Search for the cell housing the specified text and yield its (X, Y) center coordinate. 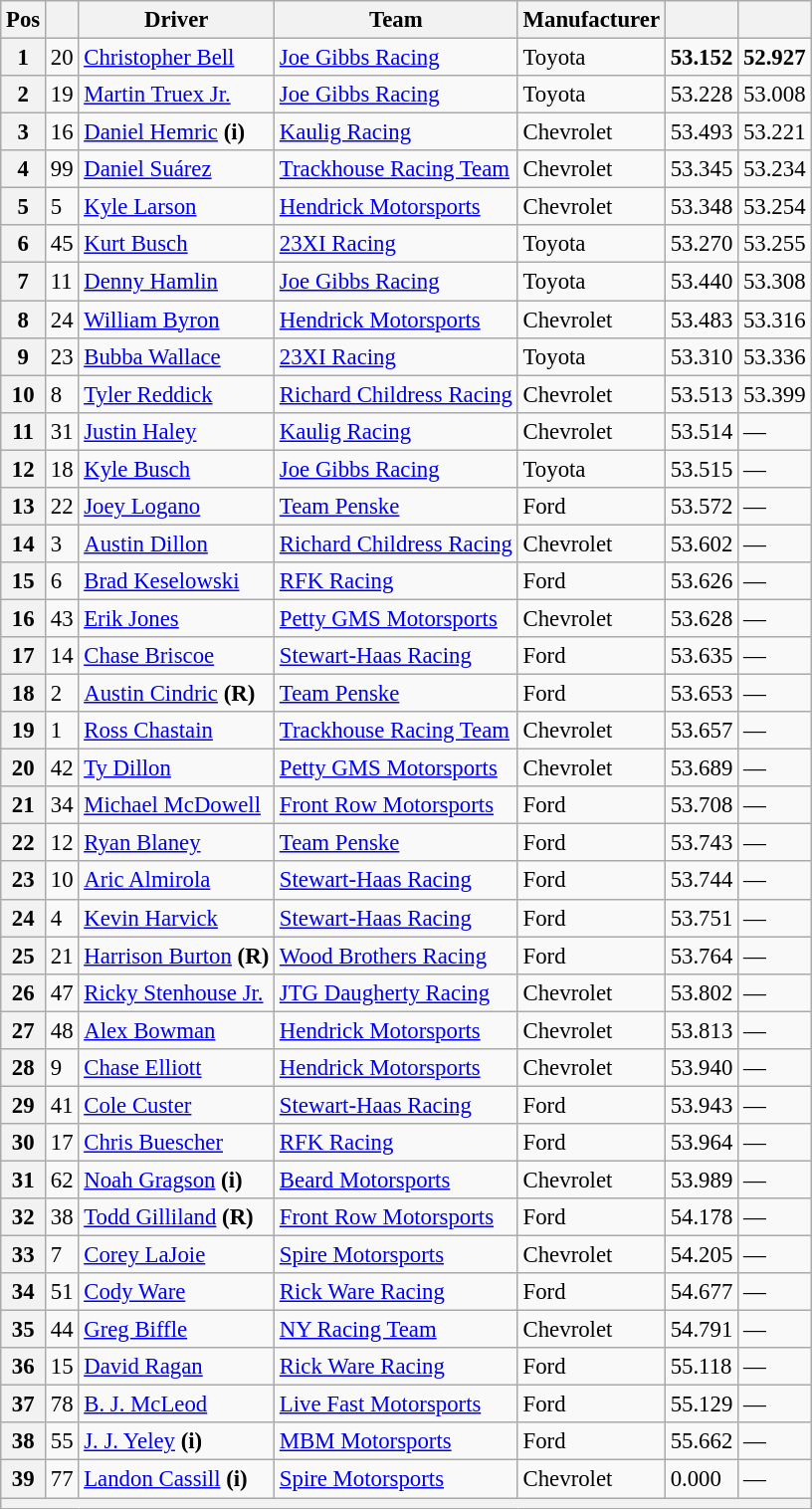
53.743 (701, 843)
Noah Gragson (i) (177, 1180)
35 (24, 1330)
JTG Daugherty Racing (396, 992)
53.513 (701, 394)
Daniel Hemric (i) (177, 132)
Daniel Suárez (177, 169)
41 (62, 1105)
Kyle Larson (177, 207)
53.152 (701, 58)
53.493 (701, 132)
Austin Dillon (177, 543)
Austin Cindric (R) (177, 694)
Michael McDowell (177, 805)
Denny Hamlin (177, 282)
William Byron (177, 320)
25 (24, 956)
Joey Logano (177, 507)
62 (62, 1180)
53.943 (701, 1105)
Chase Elliott (177, 1068)
47 (62, 992)
54.178 (701, 1217)
53.989 (701, 1180)
53.514 (701, 431)
78 (62, 1404)
53.310 (701, 356)
53.751 (701, 918)
Greg Biffle (177, 1330)
26 (24, 992)
Aric Almirola (177, 881)
30 (24, 1143)
Team (396, 20)
55.118 (701, 1367)
Kurt Busch (177, 244)
Corey LaJoie (177, 1255)
53.228 (701, 95)
53.348 (701, 207)
Todd Gilliland (R) (177, 1217)
53.764 (701, 956)
Kyle Busch (177, 469)
53.515 (701, 469)
55.662 (701, 1442)
53.234 (774, 169)
Chase Briscoe (177, 656)
51 (62, 1292)
53.572 (701, 507)
55 (62, 1442)
53.813 (701, 1030)
36 (24, 1367)
David Ragan (177, 1367)
44 (62, 1330)
29 (24, 1105)
J. J. Yeley (i) (177, 1442)
Alex Bowman (177, 1030)
53.316 (774, 320)
53.336 (774, 356)
32 (24, 1217)
99 (62, 169)
53.221 (774, 132)
43 (62, 618)
Cole Custer (177, 1105)
54.677 (701, 1292)
Landon Cassill (i) (177, 1479)
13 (24, 507)
Ryan Blaney (177, 843)
53.744 (701, 881)
45 (62, 244)
53.270 (701, 244)
39 (24, 1479)
53.399 (774, 394)
53.626 (701, 581)
Christopher Bell (177, 58)
Manufacturer (591, 20)
53.653 (701, 694)
NY Racing Team (396, 1330)
52.927 (774, 58)
53.254 (774, 207)
MBM Motorsports (396, 1442)
53.440 (701, 282)
53.602 (701, 543)
Beard Motorsports (396, 1180)
42 (62, 768)
Live Fast Motorsports (396, 1404)
Martin Truex Jr. (177, 95)
Tyler Reddick (177, 394)
77 (62, 1479)
Chris Buescher (177, 1143)
53.483 (701, 320)
37 (24, 1404)
53.940 (701, 1068)
Ricky Stenhouse Jr. (177, 992)
Driver (177, 20)
B. J. McLeod (177, 1404)
0.000 (701, 1479)
Wood Brothers Racing (396, 956)
53.689 (701, 768)
53.345 (701, 169)
53.308 (774, 282)
Erik Jones (177, 618)
53.008 (774, 95)
53.802 (701, 992)
53.628 (701, 618)
55.129 (701, 1404)
54.205 (701, 1255)
53.635 (701, 656)
Cody Ware (177, 1292)
Pos (24, 20)
27 (24, 1030)
53.964 (701, 1143)
28 (24, 1068)
Ross Chastain (177, 731)
33 (24, 1255)
54.791 (701, 1330)
Justin Haley (177, 431)
Ty Dillon (177, 768)
53.708 (701, 805)
Bubba Wallace (177, 356)
Kevin Harvick (177, 918)
53.255 (774, 244)
Harrison Burton (R) (177, 956)
53.657 (701, 731)
Brad Keselowski (177, 581)
48 (62, 1030)
